For the text-containing cell, return its midpoint in (x, y) coordinate format. 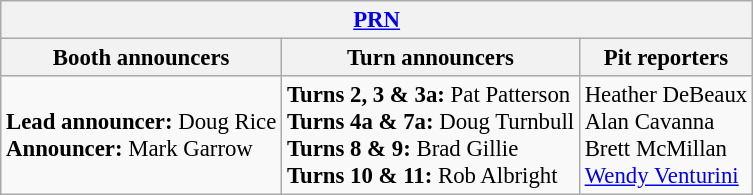
PRN (377, 20)
Pit reporters (666, 58)
Turn announcers (431, 58)
Turns 2, 3 & 3a: Pat PattersonTurns 4a & 7a: Doug TurnbullTurns 8 & 9: Brad Gillie Turns 10 & 11: Rob Albright (431, 136)
Lead announcer: Doug RiceAnnouncer: Mark Garrow (142, 136)
Booth announcers (142, 58)
Heather DeBeauxAlan CavannaBrett McMillanWendy Venturini (666, 136)
